Pinpoint the cell where the given text exists, returning its [X, Y] midpoint coordinate. 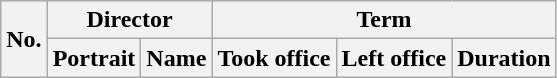
Director [130, 20]
Portrait [94, 58]
Duration [504, 58]
Took office [274, 58]
Term [384, 20]
Left office [394, 58]
Name [176, 58]
No. [24, 39]
